For the text-containing cell, return its midpoint in (x, y) coordinate format. 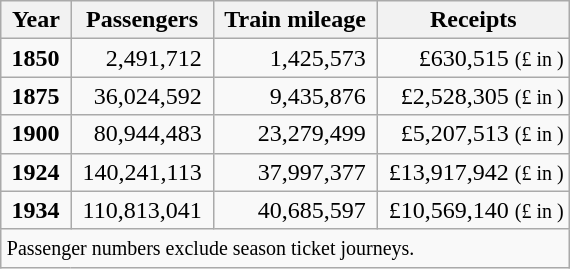
1934 (36, 210)
£10,569,140 (£ in ) (473, 210)
2,491,712 (142, 58)
40,685,597 (295, 210)
Train mileage (295, 20)
1850 (36, 58)
110,813,041 (142, 210)
1900 (36, 134)
1924 (36, 172)
Passengers (142, 20)
£630,515 (£ in ) (473, 58)
23,279,499 (295, 134)
£2,528,305 (£ in ) (473, 96)
9,435,876 (295, 96)
140,241,113 (142, 172)
Receipts (473, 20)
80,944,483 (142, 134)
Passenger numbers exclude season ticket journeys. (285, 248)
£5,207,513 (£ in ) (473, 134)
Year (36, 20)
36,024,592 (142, 96)
£13,917,942 (£ in ) (473, 172)
37,997,377 (295, 172)
1,425,573 (295, 58)
1875 (36, 96)
